Find where the given text appears and provide that cell's center as (x, y) coordinate. 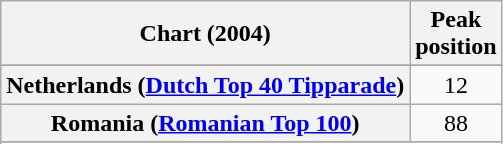
Romania (Romanian Top 100) (206, 123)
88 (456, 123)
Netherlands (Dutch Top 40 Tipparade) (206, 85)
Chart (2004) (206, 34)
Peakposition (456, 34)
12 (456, 85)
